Pinpoint the cell where the given text exists, returning its [x, y] midpoint coordinate. 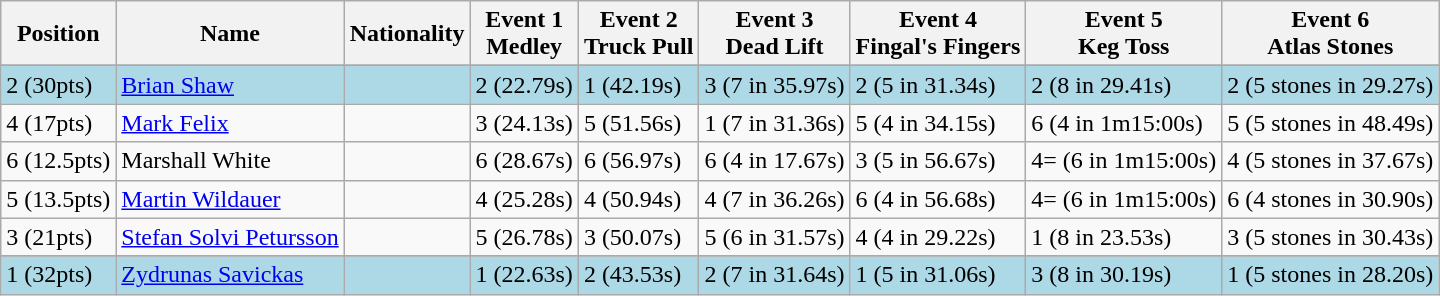
Event 4Fingal's Fingers [938, 34]
2 (7 in 31.64s) [774, 275]
1 (7 in 31.36s) [774, 123]
6 (12.5pts) [58, 161]
6 (4 in 17.67s) [774, 161]
Marshall White [230, 161]
3 (5 in 56.67s) [938, 161]
4 (5 stones in 37.67s) [1330, 161]
5 (13.5pts) [58, 199]
1 (5 in 31.06s) [938, 275]
2 (30pts) [58, 85]
5 (26.78s) [524, 237]
Martin Wildauer [230, 199]
5 (5 stones in 48.49s) [1330, 123]
3 (5 stones in 30.43s) [1330, 237]
6 (28.67s) [524, 161]
4 (7 in 36.26s) [774, 199]
Nationality [407, 34]
3 (8 in 30.19s) [1124, 275]
6 (4 stones in 30.90s) [1330, 199]
Event 2Truck Pull [638, 34]
Event 6Atlas Stones [1330, 34]
2 (5 stones in 29.27s) [1330, 85]
Brian Shaw [230, 85]
4 (4 in 29.22s) [938, 237]
3 (50.07s) [638, 237]
Zydrunas Savickas [230, 275]
4 (50.94s) [638, 199]
1 (22.63s) [524, 275]
Event 3Dead Lift [774, 34]
2 (43.53s) [638, 275]
5 (6 in 31.57s) [774, 237]
1 (42.19s) [638, 85]
3 (24.13s) [524, 123]
3 (21pts) [58, 237]
Mark Felix [230, 123]
1 (5 stones in 28.20s) [1330, 275]
5 (51.56s) [638, 123]
Event 1Medley [524, 34]
6 (4 in 56.68s) [938, 199]
4 (25.28s) [524, 199]
Position [58, 34]
Event 5Keg Toss [1124, 34]
1 (8 in 23.53s) [1124, 237]
6 (4 in 1m15:00s) [1124, 123]
5 (4 in 34.15s) [938, 123]
Stefan Solvi Petursson [230, 237]
2 (8 in 29.41s) [1124, 85]
2 (22.79s) [524, 85]
4 (17pts) [58, 123]
2 (5 in 31.34s) [938, 85]
3 (7 in 35.97s) [774, 85]
1 (32pts) [58, 275]
6 (56.97s) [638, 161]
Name [230, 34]
